From the cell containing the given text, extract its center point as [x, y] coordinate. 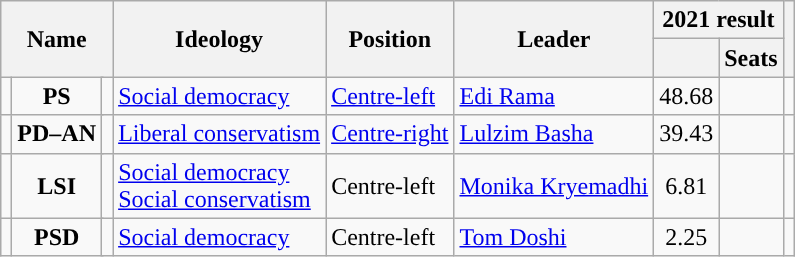
PS [57, 96]
48.68 [686, 96]
Liberal conservatism [220, 134]
Position [390, 39]
Centre-right [390, 134]
Monika Kryemadhi [554, 186]
Name [57, 39]
Seats [751, 58]
Social democracySocial conservatism [220, 186]
LSI [57, 186]
Lulzim Basha [554, 134]
6.81 [686, 186]
2021 result [718, 20]
PSD [57, 237]
PD–AN [57, 134]
39.43 [686, 134]
Ideology [220, 39]
Leader [554, 39]
Edi Rama [554, 96]
2.25 [686, 237]
Tom Doshi [554, 237]
